From the cell containing the given text, extract its center point as [X, Y] coordinate. 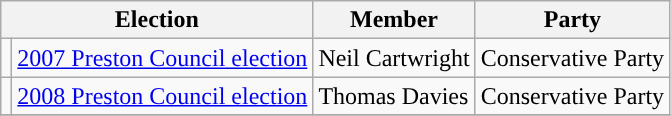
2007 Preston Council election [162, 58]
Thomas Davies [394, 96]
Election [157, 20]
Party [572, 20]
Neil Cartwright [394, 58]
Member [394, 20]
2008 Preston Council election [162, 96]
